Locate the cell with the specified text and output its [x, y] center coordinate. 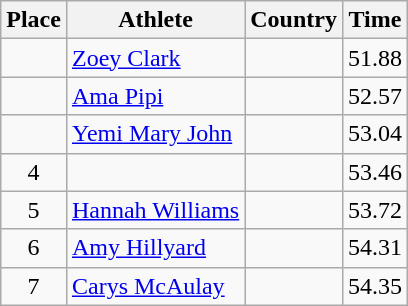
54.31 [374, 248]
Time [374, 20]
Athlete [155, 20]
Country [294, 20]
52.57 [374, 96]
54.35 [374, 286]
Yemi Mary John [155, 134]
51.88 [374, 58]
4 [34, 172]
53.04 [374, 134]
Zoey Clark [155, 58]
Amy Hillyard [155, 248]
5 [34, 210]
Place [34, 20]
53.72 [374, 210]
7 [34, 286]
53.46 [374, 172]
Hannah Williams [155, 210]
Ama Pipi [155, 96]
6 [34, 248]
Carys McAulay [155, 286]
